Output the (X, Y) coordinate of the center of the cell containing the given text.  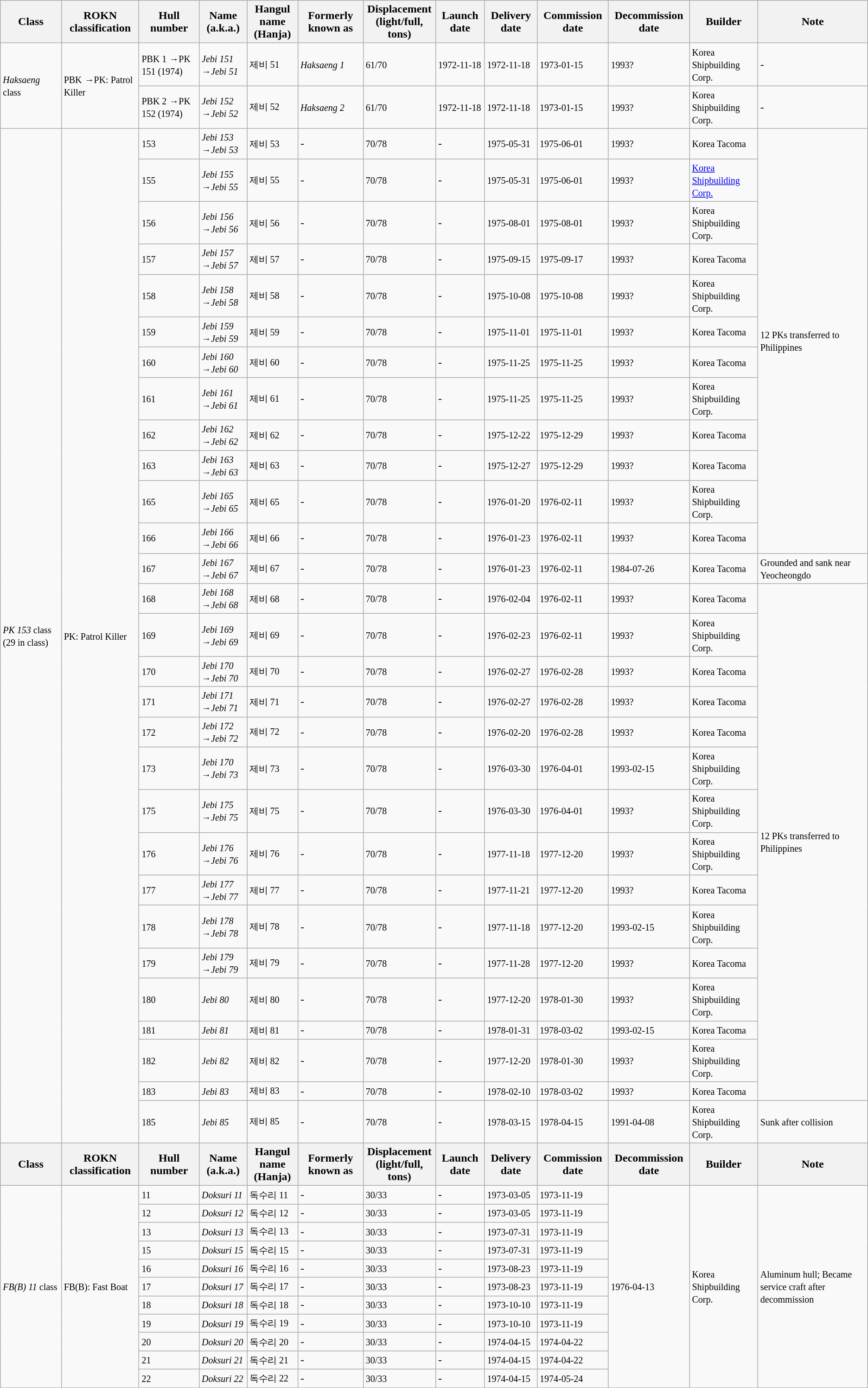
1984-07-26 (649, 569)
176 (169, 854)
172 (169, 732)
제비 66 (273, 538)
19 (169, 1324)
Jebi 153→Jebi 53 (223, 144)
제비 65 (273, 502)
Jebi 81 (223, 1030)
Doksuri 21 (223, 1360)
15 (169, 1250)
제비 83 (273, 1091)
제비 72 (273, 732)
Jebi 160→Jebi 60 (223, 362)
제비 79 (273, 963)
170 (169, 672)
PK: Patrol Killer (100, 636)
177 (169, 890)
Doksuri 17 (223, 1287)
182 (169, 1060)
1978-01-31 (511, 1030)
제비 71 (273, 701)
제비 60 (273, 362)
1976-02-20 (511, 732)
1975-09-15 (511, 259)
독수리 16 (273, 1268)
1977-11-28 (511, 963)
1978-02-10 (511, 1091)
Jebi 171→Jebi 71 (223, 701)
1978-04-15 (573, 1122)
PBK 2 →PK 152 (1974) (169, 107)
13 (169, 1232)
독수리 22 (273, 1378)
독수리 13 (273, 1232)
Haksaeng 1 (330, 64)
제비 70 (273, 672)
156 (169, 223)
1977-11-21 (511, 890)
21 (169, 1360)
158 (169, 296)
제비 58 (273, 296)
180 (169, 999)
제비 78 (273, 926)
Jebi 155→Jebi 55 (223, 180)
Jebi 175→Jebi 75 (223, 811)
제비 82 (273, 1060)
Grounded and sank near Yeocheongdo (812, 569)
FB(B) 11 class (31, 1287)
Jebi 177→Jebi 77 (223, 890)
제비 85 (273, 1122)
165 (169, 502)
181 (169, 1030)
160 (169, 362)
Jebi 176→Jebi 76 (223, 854)
Jebi 161→Jebi 61 (223, 398)
1978-03-15 (511, 1122)
제비 75 (273, 811)
제비 63 (273, 465)
Jebi 168→Jebi 68 (223, 598)
제비 55 (273, 180)
Doksuri 16 (223, 1268)
Jebi 167→Jebi 67 (223, 569)
161 (169, 398)
162 (169, 435)
171 (169, 701)
178 (169, 926)
제비 73 (273, 768)
Doksuri 22 (223, 1378)
Jebi 163→Jebi 63 (223, 465)
제비 57 (273, 259)
제비 68 (273, 598)
제비 56 (273, 223)
157 (169, 259)
175 (169, 811)
16 (169, 1268)
169 (169, 635)
독수리 12 (273, 1213)
Doksuri 18 (223, 1305)
Doksuri 15 (223, 1250)
Jebi 179→Jebi 79 (223, 963)
Jebi 157→Jebi 57 (223, 259)
168 (169, 598)
22 (169, 1378)
제비 69 (273, 635)
163 (169, 465)
12 (169, 1213)
Jebi 172→Jebi 72 (223, 732)
185 (169, 1122)
Doksuri 12 (223, 1213)
PBK 1 →PK 151 (1974) (169, 64)
Jebi 170→Jebi 70 (223, 672)
1991-04-08 (649, 1122)
Doksuri 20 (223, 1342)
제비 51 (273, 64)
Sunk after collision (812, 1122)
20 (169, 1342)
독수리 15 (273, 1250)
독수리 18 (273, 1305)
제비 62 (273, 435)
166 (169, 538)
제비 53 (273, 144)
173 (169, 768)
1976-04-13 (649, 1287)
Jebi 82 (223, 1060)
1975-12-27 (511, 465)
Jebi 83 (223, 1091)
Jebi 85 (223, 1122)
1975-12-22 (511, 435)
179 (169, 963)
Jebi 151→Jebi 51 (223, 64)
1976-01-20 (511, 502)
11 (169, 1195)
17 (169, 1287)
183 (169, 1091)
제비 59 (273, 332)
1976-02-23 (511, 635)
독수리 17 (273, 1287)
제비 67 (273, 569)
Jebi 156→Jebi 56 (223, 223)
1975-09-17 (573, 259)
Aluminum hull; Became service craft after decommission (812, 1287)
독수리 20 (273, 1342)
제비 61 (273, 398)
Jebi 170→Jebi 73 (223, 768)
Haksaeng 2 (330, 107)
Jebi 158→Jebi 58 (223, 296)
Haksaeng class (31, 86)
제비 77 (273, 890)
18 (169, 1305)
Jebi 152→Jebi 52 (223, 107)
제비 80 (273, 999)
Jebi 165→Jebi 65 (223, 502)
제비 52 (273, 107)
Doksuri 19 (223, 1324)
1976-02-04 (511, 598)
Jebi 80 (223, 999)
159 (169, 332)
Doksuri 13 (223, 1232)
PK 153 class (29 in class) (31, 636)
제비 81 (273, 1030)
독수리 21 (273, 1360)
FB(B): Fast Boat (100, 1287)
Jebi 159→Jebi 59 (223, 332)
155 (169, 180)
Jebi 178→Jebi 78 (223, 926)
독수리 11 (273, 1195)
PBK →PK: Patrol Killer (100, 86)
Jebi 162→Jebi 62 (223, 435)
제비 76 (273, 854)
153 (169, 144)
167 (169, 569)
Jebi 169→Jebi 69 (223, 635)
독수리 19 (273, 1324)
Doksuri 11 (223, 1195)
Jebi 166→Jebi 66 (223, 538)
1974-05-24 (573, 1378)
